Return the [x, y] coordinate for the center point of the cell that contains the specified text.  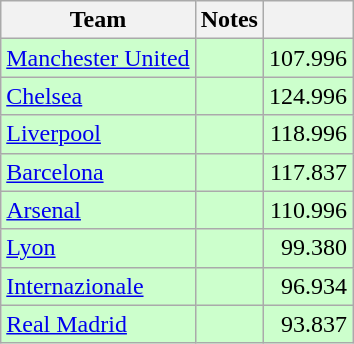
Barcelona [98, 172]
Notes [229, 20]
Internazionale [98, 286]
Real Madrid [98, 324]
117.837 [308, 172]
Lyon [98, 248]
93.837 [308, 324]
Chelsea [98, 96]
96.934 [308, 286]
124.996 [308, 96]
107.996 [308, 58]
Liverpool [98, 134]
Team [98, 20]
110.996 [308, 210]
99.380 [308, 248]
Manchester United [98, 58]
Arsenal [98, 210]
118.996 [308, 134]
